For the text-containing cell, return its midpoint in (x, y) coordinate format. 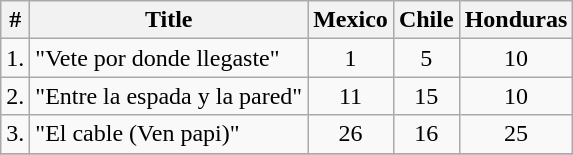
26 (351, 134)
16 (426, 134)
# (16, 20)
11 (351, 96)
1. (16, 58)
"Entre la espada y la pared" (169, 96)
25 (516, 134)
1 (351, 58)
15 (426, 96)
Title (169, 20)
Mexico (351, 20)
"El cable (Ven papi)" (169, 134)
2. (16, 96)
3. (16, 134)
5 (426, 58)
Honduras (516, 20)
"Vete por donde llegaste" (169, 58)
Chile (426, 20)
